Pinpoint the cell where the given text exists, returning its (x, y) midpoint coordinate. 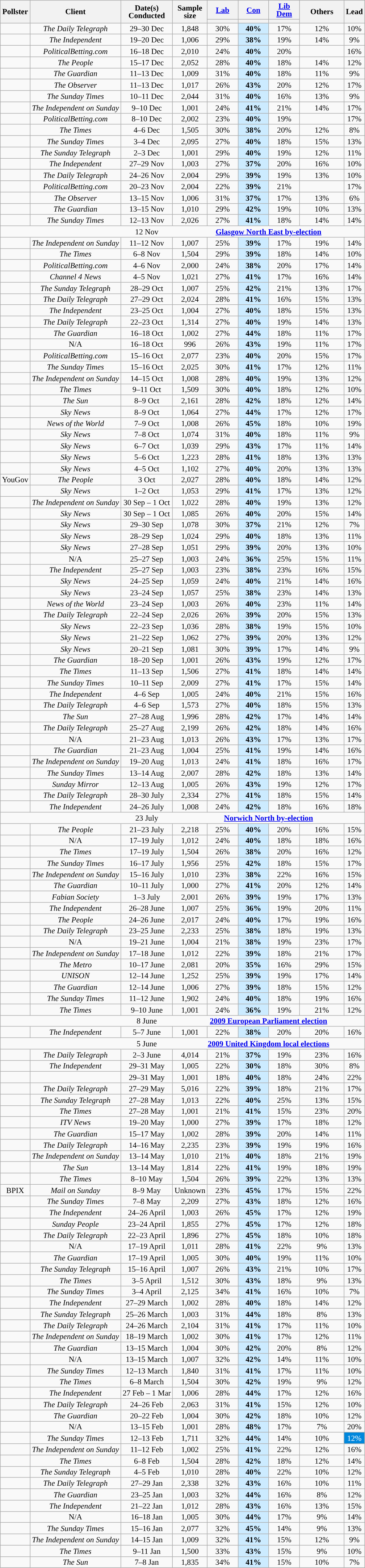
1,081 (190, 649)
35% (253, 964)
1,078 (190, 525)
1,024 (190, 536)
Fabian Society (75, 897)
1,902 (190, 998)
16–18 Jan (147, 1517)
1,062 (190, 638)
8–10 May (147, 1179)
2,001 (190, 897)
6–8 Nov (147, 254)
1,022 (190, 502)
2,063 (190, 1404)
27–29 Jan (147, 1483)
2,233 (190, 930)
1,711 (190, 1438)
24–26 Nov (147, 175)
29–30 Sep (147, 525)
2,104 (190, 1325)
12–13 Nov (147, 220)
11–12 Feb (147, 1449)
Norwich North by-election (269, 818)
28–29 Oct (147, 288)
11–12 Nov (147, 243)
13–15 Feb (147, 1427)
Sunday Mirror (75, 784)
2,081 (190, 964)
Con (253, 10)
2,044 (190, 96)
7–8 May (147, 1201)
Date(s)Conducted (147, 12)
1–2 Oct (147, 491)
23–25 Jan (147, 1495)
27–29 Oct (147, 299)
1–3 July (147, 897)
1,057 (190, 593)
27–28 Sep (147, 547)
4,014 (190, 1055)
BPIX (15, 1190)
1,017 (190, 85)
1,896 (190, 1235)
26–28 June (147, 908)
2,235 (190, 1145)
27–29 May (147, 1088)
1,500 (190, 1551)
The Metro (75, 964)
6–8 March (147, 1382)
2,161 (190, 401)
19–20 Dec (147, 40)
2,199 (190, 727)
20–23 Nov (147, 186)
Client (75, 12)
11–13 Sep (147, 672)
16–17 July (147, 863)
1,252 (190, 976)
24–25 Sep (147, 581)
2,002 (190, 119)
2,125 (190, 1291)
1,074 (190, 435)
19–21 June (147, 942)
23–25 Oct (147, 311)
1,996 (190, 717)
Sunday People (75, 1224)
1,506 (190, 672)
15–16 July (147, 875)
24–26 Feb (147, 1404)
1,573 (190, 705)
YouGov (15, 480)
2,007 (190, 773)
UNISON (75, 976)
10–11 July (147, 885)
1,956 (190, 863)
2,218 (190, 829)
Glasgow North East by-election (269, 232)
8–9 May (147, 1190)
2,010 (190, 51)
16–18 Dec (147, 51)
1,314 (190, 322)
24–26 July (147, 806)
Samplesize (190, 12)
12–13 March (147, 1370)
Lib Dem (284, 10)
5–7 June (147, 1033)
21–22 Jan (147, 1506)
1,011 (190, 1246)
27–29 Nov (147, 164)
10–11 Dec (147, 96)
19–20 May (147, 1122)
14–15 Oct (147, 378)
19–20 Aug (147, 762)
4–5 Feb (147, 1472)
22–24 Sep (147, 615)
1,512 (190, 1280)
1,509 (190, 389)
1,814 (190, 1167)
1,855 (190, 1224)
1,835 (190, 1562)
3–4 Dec (147, 141)
1,036 (190, 626)
ITV News (75, 1122)
4–5 Oct (147, 468)
2–3 June (147, 1055)
2,027 (190, 480)
6–8 Feb (147, 1461)
28–30 July (147, 796)
Channel 4 News (75, 277)
3–5 April (147, 1280)
2,052 (190, 62)
9–11 Oct (147, 389)
5,016 (190, 1088)
7–9 Oct (147, 423)
6% (354, 198)
12–13 Feb (147, 1438)
1,848 (190, 28)
14–16 May (147, 1145)
9–10 June (147, 1009)
2,024 (190, 299)
8 June (147, 1021)
33% (222, 1551)
21–23 July (147, 829)
17–18 June (147, 954)
9–10 Dec (147, 107)
1,039 (190, 446)
8–10 Dec (147, 119)
4–6 Dec (147, 130)
1,223 (190, 457)
24–26 March (147, 1325)
27 Feb – 1 Mar (147, 1393)
1,053 (190, 491)
2,000 (190, 265)
4–5 Nov (147, 277)
22–23 April (147, 1235)
2,009 (190, 683)
13–14 Aug (147, 773)
27–29 March (147, 1303)
23–24 April (147, 1224)
2009 United Kingdom local elections (269, 1043)
23 July (147, 818)
2,334 (190, 796)
2,209 (190, 1201)
Mail on Sunday (75, 1190)
2,017 (190, 919)
18–19 March (147, 1337)
1,059 (190, 581)
2009 European Parliament election (269, 1021)
25–26 March (147, 1314)
24–26 June (147, 919)
25–27 Aug (147, 727)
1,021 (190, 277)
5 June (147, 1043)
Pollster (15, 12)
24–26 April (147, 1213)
15–16 April (147, 1269)
48% (253, 1427)
Lab (222, 10)
4–6 Nov (147, 265)
996 (190, 344)
Others (322, 12)
10–11 Sep (147, 683)
27–28 Aug (147, 717)
21–22 Sep (147, 638)
10–17 June (147, 964)
1,102 (190, 468)
11–12 June (147, 998)
3–4 April (147, 1291)
18–20 Sep (147, 660)
1,064 (190, 412)
1,505 (190, 130)
20–22 Feb (147, 1416)
28–29 Sep (147, 536)
20–21 Sep (147, 649)
15–17 May (147, 1134)
29–30 Dec (147, 28)
2–3 Dec (147, 153)
Lead (354, 12)
Unknown (190, 1190)
22–23 Oct (147, 322)
14–15 Jan (147, 1540)
7–8 Jan (147, 1562)
12–13 Aug (147, 784)
2,338 (190, 1483)
1,085 (190, 514)
7–8 Oct (147, 435)
9–11 Jan (147, 1551)
15–17 Dec (147, 62)
3 Oct (147, 480)
6–7 Oct (147, 446)
22–23 Sep (147, 626)
5–6 Oct (147, 457)
1,840 (190, 1370)
23–25 June (147, 930)
12 Nov (147, 232)
2,025 (190, 367)
2,095 (190, 141)
1,051 (190, 547)
15–16 Jan (147, 1528)
